Locate the cell with the specified text and output its [x, y] center coordinate. 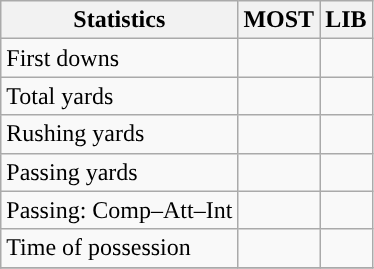
Statistics [120, 20]
Total yards [120, 96]
First downs [120, 58]
LIB [346, 20]
Rushing yards [120, 134]
Time of possession [120, 248]
MOST [279, 20]
Passing yards [120, 172]
Passing: Comp–Att–Int [120, 210]
